Determine the [X, Y] coordinate at the center of the cell enclosing the given text.  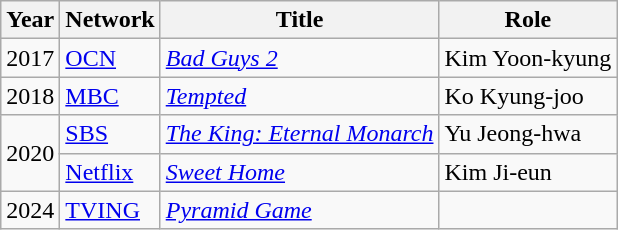
Title [300, 20]
Pyramid Game [300, 210]
Role [528, 20]
Tempted [300, 96]
Netflix [110, 172]
2020 [30, 153]
2018 [30, 96]
TVING [110, 210]
Bad Guys 2 [300, 58]
MBC [110, 96]
SBS [110, 134]
Kim Yoon-kyung [528, 58]
2017 [30, 58]
Sweet Home [300, 172]
Ko Kyung-joo [528, 96]
2024 [30, 210]
Year [30, 20]
OCN [110, 58]
Kim Ji-eun [528, 172]
The King: Eternal Monarch [300, 134]
Network [110, 20]
Yu Jeong-hwa [528, 134]
